Determine the [X, Y] coordinate at the center of the cell enclosing the given text.  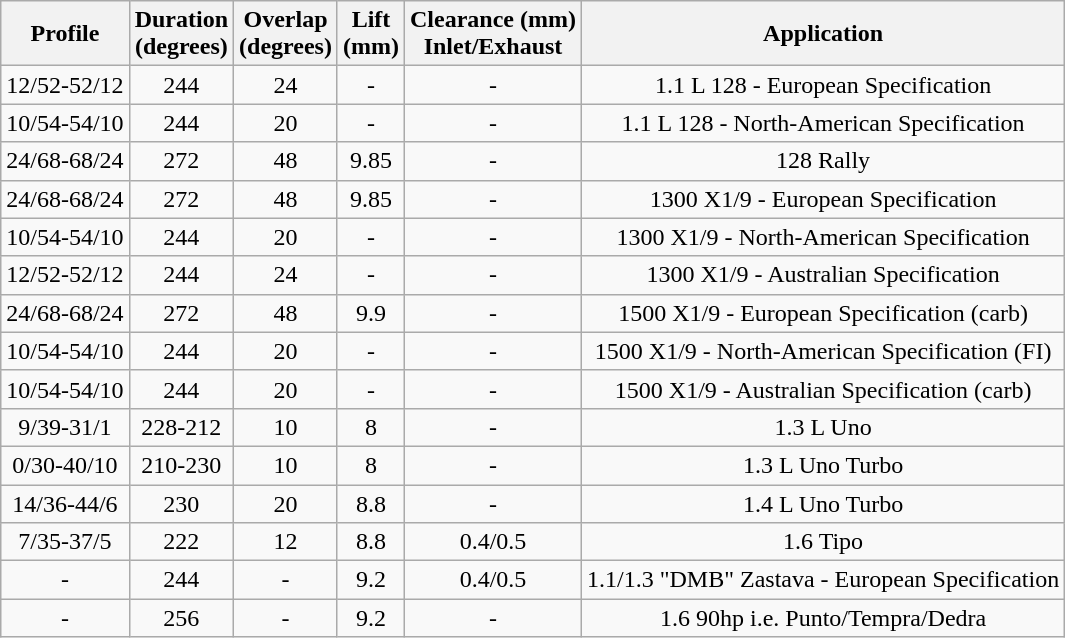
1300 X1/9 - European Specification [824, 199]
1.6 Tipo [824, 542]
1.3 L Uno Turbo [824, 465]
230 [181, 503]
0/30-40/10 [65, 465]
222 [181, 542]
128 Rally [824, 161]
Application [824, 34]
1.1 L 128 - European Specification [824, 85]
Clearance (mm)Inlet/Exhaust [494, 34]
12 [286, 542]
1300 X1/9 - North-American Specification [824, 237]
14/36-44/6 [65, 503]
9/39-31/1 [65, 427]
Overlap(degrees) [286, 34]
Lift(mm) [370, 34]
1.3 L Uno [824, 427]
1.1/1.3 "DMB" Zastava - European Specification [824, 580]
7/35-37/5 [65, 542]
1.4 L Uno Turbo [824, 503]
1.1 L 128 - North-American Specification [824, 123]
228-212 [181, 427]
1.6 90hp i.e. Punto/Tempra/Dedra [824, 618]
Duration(degrees) [181, 34]
9.9 [370, 313]
1500 X1/9 - North-American Specification (FI) [824, 351]
1500 X1/9 - Australian Specification (carb) [824, 389]
Profile [65, 34]
1300 X1/9 - Australian Specification [824, 275]
256 [181, 618]
1500 X1/9 - European Specification (carb) [824, 313]
210-230 [181, 465]
